Pinpoint the cell where the given text exists, returning its (x, y) midpoint coordinate. 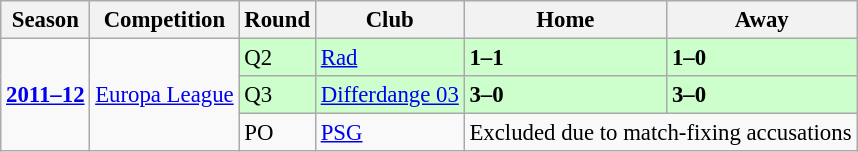
Club (390, 20)
PO (277, 133)
Excluded due to match-fixing accusations (660, 133)
Competition (164, 20)
Q3 (277, 95)
1–0 (762, 58)
1–1 (566, 58)
Differdange 03 (390, 95)
Season (46, 20)
Rad (390, 58)
Europa League (164, 96)
Home (566, 20)
Round (277, 20)
PSG (390, 133)
2011–12 (46, 96)
Away (762, 20)
Q2 (277, 58)
